Detect which cell encompasses the target text, then output its (x, y) center coordinate. 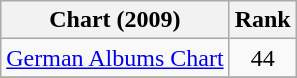
German Albums Chart (115, 58)
44 (262, 58)
Rank (262, 20)
Chart (2009) (115, 20)
